Search for the cell housing the specified text and yield its (X, Y) center coordinate. 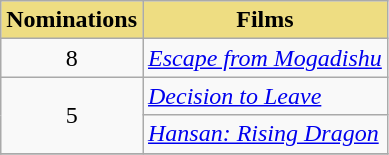
Hansan: Rising Dragon (264, 134)
Nominations (72, 20)
8 (72, 58)
Decision to Leave (264, 96)
5 (72, 115)
Films (264, 20)
Escape from Mogadishu (264, 58)
